Extract the (X, Y) coordinate from the center of the cell holding the provided text.  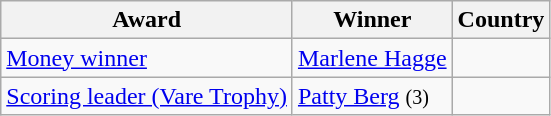
Country (501, 20)
Award (147, 20)
Marlene Hagge (372, 58)
Patty Berg (3) (372, 96)
Winner (372, 20)
Money winner (147, 58)
Scoring leader (Vare Trophy) (147, 96)
